Identify which cell holds the provided text, then report its (X, Y) central coordinate. 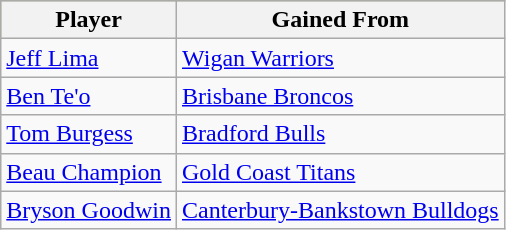
Brisbane Broncos (340, 96)
Gained From (340, 20)
Player (89, 20)
Tom Burgess (89, 134)
Gold Coast Titans (340, 172)
Canterbury-Bankstown Bulldogs (340, 210)
Bryson Goodwin (89, 210)
Bradford Bulls (340, 134)
Ben Te'o (89, 96)
Jeff Lima (89, 58)
Wigan Warriors (340, 58)
Beau Champion (89, 172)
